Determine the [x, y] coordinate at the center of the cell enclosing the given text.  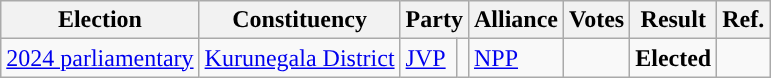
Ref. [744, 20]
Election [100, 20]
JVP [428, 58]
Result [674, 20]
NPP [516, 58]
Alliance [516, 20]
Party [434, 20]
Votes [597, 20]
Elected [674, 58]
2024 parliamentary [100, 58]
Kurunegala District [300, 58]
Constituency [300, 20]
